Return (x, y) of the center of cell containing provided text 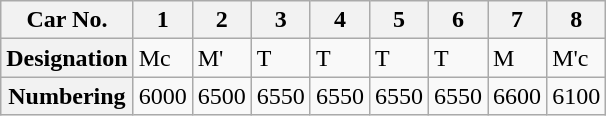
2 (222, 20)
7 (518, 20)
Car No. (67, 20)
1 (162, 20)
M'c (576, 58)
4 (340, 20)
6000 (162, 96)
M (518, 58)
6600 (518, 96)
M' (222, 58)
Mc (162, 58)
8 (576, 20)
6500 (222, 96)
Designation (67, 58)
5 (398, 20)
6100 (576, 96)
6 (458, 20)
Numbering (67, 96)
3 (280, 20)
